Output the [X, Y] coordinate of the center of the cell containing the given text.  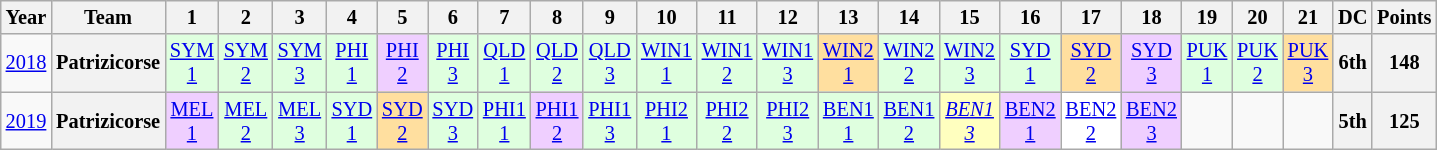
13 [848, 17]
MEL3 [300, 121]
5th [1352, 121]
BEN22 [1092, 121]
SYM2 [246, 63]
MEL1 [192, 121]
19 [1207, 17]
3 [300, 17]
17 [1092, 17]
PHI21 [666, 121]
PHI1 [352, 63]
SYM1 [192, 63]
6th [1352, 63]
MEL2 [246, 121]
WIN13 [788, 63]
PHI3 [453, 63]
WIN12 [728, 63]
BEN12 [910, 121]
WIN23 [970, 63]
BEN23 [1152, 121]
BEN11 [848, 121]
9 [610, 17]
BEN13 [970, 121]
PHI13 [610, 121]
PHI11 [504, 121]
8 [558, 17]
PUK1 [1207, 63]
PHI22 [728, 121]
5 [402, 17]
WIN21 [848, 63]
2018 [26, 63]
BEN21 [1030, 121]
PHI2 [402, 63]
20 [1257, 17]
PHI23 [788, 121]
148 [1404, 63]
16 [1030, 17]
14 [910, 17]
10 [666, 17]
21 [1308, 17]
15 [970, 17]
WIN22 [910, 63]
WIN11 [666, 63]
18 [1152, 17]
7 [504, 17]
Points [1404, 17]
Year [26, 17]
2019 [26, 121]
12 [788, 17]
QLD3 [610, 63]
PHI12 [558, 121]
SYM3 [300, 63]
PUK3 [1308, 63]
PUK2 [1257, 63]
4 [352, 17]
125 [1404, 121]
QLD1 [504, 63]
Team [108, 17]
11 [728, 17]
1 [192, 17]
DC [1352, 17]
6 [453, 17]
2 [246, 17]
QLD2 [558, 63]
